Determine the [X, Y] coordinate at the center of the cell enclosing the given text.  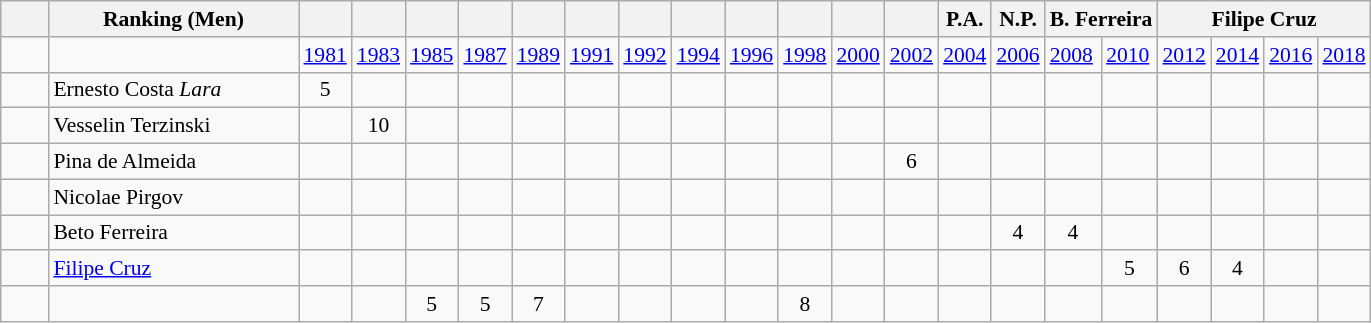
2016 [1290, 55]
Ranking (Men) [173, 19]
1991 [592, 55]
Nicolae Pirgov [173, 197]
1981 [324, 55]
Ernesto Costa Lara [173, 90]
2014 [1238, 55]
Beto Ferreira [173, 233]
1992 [644, 55]
1987 [484, 55]
2008 [1073, 55]
Pina de Almeida [173, 162]
2004 [964, 55]
Vesselin Terzinski [173, 126]
1998 [804, 55]
1985 [432, 55]
10 [378, 126]
P.A. [964, 19]
2006 [1018, 55]
2018 [1344, 55]
1994 [698, 55]
1989 [538, 55]
2000 [858, 55]
B. Ferreira [1102, 19]
2012 [1184, 55]
2010 [1129, 55]
7 [538, 304]
2002 [912, 55]
1996 [752, 55]
8 [804, 304]
N.P. [1018, 19]
1983 [378, 55]
